Locate the cell with the specified text and output its [x, y] center coordinate. 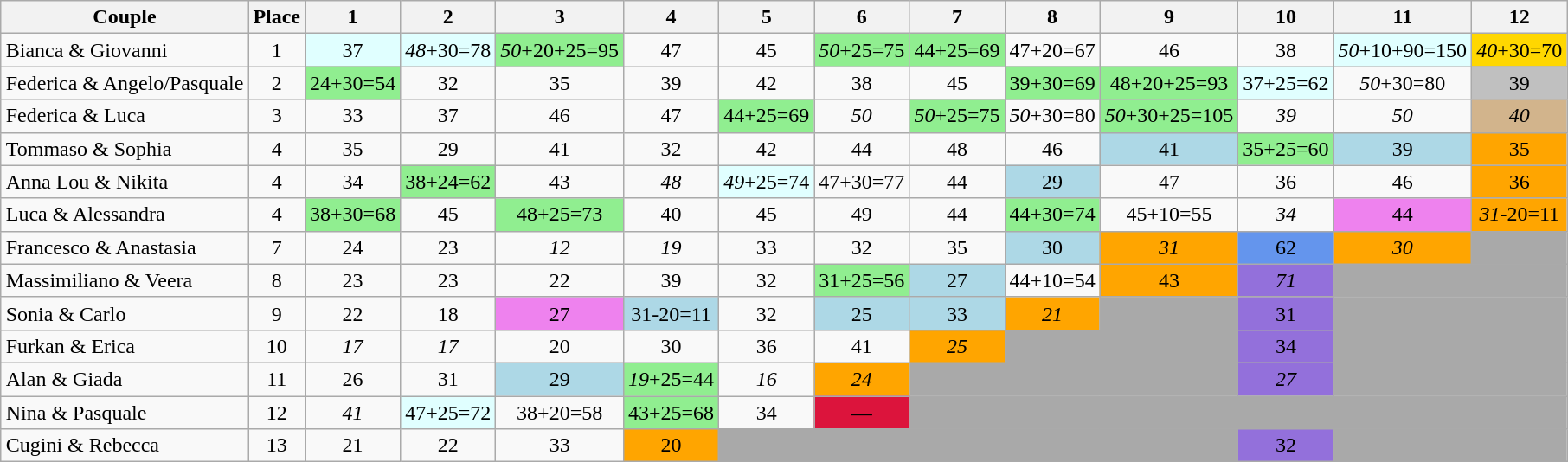
5 [767, 17]
19+25=44 [671, 379]
35+25=60 [1286, 149]
44+30=74 [1052, 215]
71 [1286, 280]
44+10=54 [1052, 280]
43+25=68 [671, 413]
Nina & Pasquale [125, 413]
50+10+90=150 [1403, 50]
Couple [125, 17]
Massimiliano & Veera [125, 280]
39+30=69 [1052, 83]
49 [862, 215]
Tommaso & Sophia [125, 149]
38+24=62 [448, 182]
48+30=78 [448, 50]
47+30=77 [862, 182]
Sonia & Carlo [125, 313]
45+10=55 [1169, 215]
24+30=54 [353, 83]
19 [671, 247]
13 [277, 446]
38+30=68 [353, 215]
Luca & Alessandra [125, 215]
48+25=73 [560, 215]
Anna Lou & Nikita [125, 182]
50+20+25=95 [560, 50]
Federica & Luca [125, 116]
— [862, 413]
40+30=70 [1520, 50]
Federica & Angelo/Pasquale [125, 83]
48+20+25=93 [1169, 83]
31+25=56 [862, 280]
6 [862, 17]
49+25=74 [767, 182]
Francesco & Anastasia [125, 247]
47+20=67 [1052, 50]
47+25=72 [448, 413]
38+20=58 [560, 413]
Place [277, 17]
26 [353, 379]
Cugini & Rebecca [125, 446]
50+30+25=105 [1169, 116]
37+25=62 [1286, 83]
Alan & Giada [125, 379]
Bianca & Giovanni [125, 50]
Furkan & Erica [125, 346]
18 [448, 313]
16 [767, 379]
62 [1286, 247]
